Find where the given text appears and provide that cell's center as (x, y) coordinate. 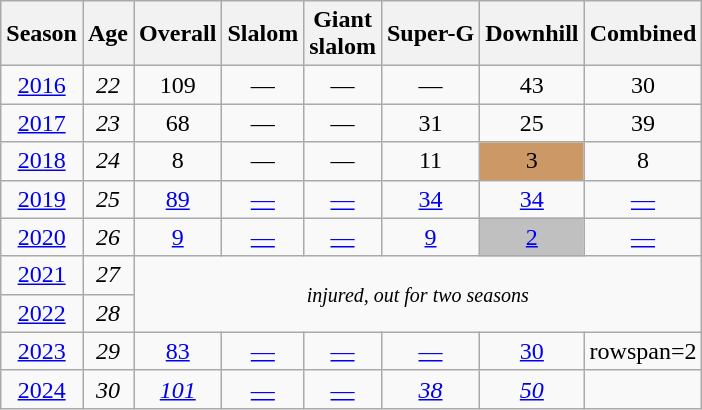
39 (643, 123)
2022 (42, 313)
89 (178, 199)
43 (532, 85)
22 (108, 85)
Overall (178, 34)
2016 (42, 85)
24 (108, 161)
29 (108, 351)
Age (108, 34)
Combined (643, 34)
2021 (42, 275)
27 (108, 275)
2019 (42, 199)
28 (108, 313)
68 (178, 123)
Super-G (430, 34)
rowspan=2 (643, 351)
50 (532, 389)
3 (532, 161)
26 (108, 237)
Giantslalom (343, 34)
11 (430, 161)
2 (532, 237)
2020 (42, 237)
2017 (42, 123)
83 (178, 351)
Season (42, 34)
2018 (42, 161)
Downhill (532, 34)
109 (178, 85)
injured, out for two seasons (418, 294)
2024 (42, 389)
2023 (42, 351)
38 (430, 389)
31 (430, 123)
101 (178, 389)
23 (108, 123)
Slalom (263, 34)
